Locate the cell with the specified text and output its [x, y] center coordinate. 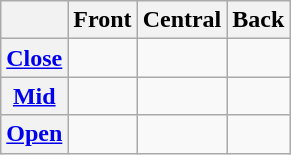
Close [34, 58]
Front [102, 20]
Open [34, 134]
Central [182, 20]
Mid [34, 96]
Back [258, 20]
